Detect which cell encompasses the target text, then output its [x, y] center coordinate. 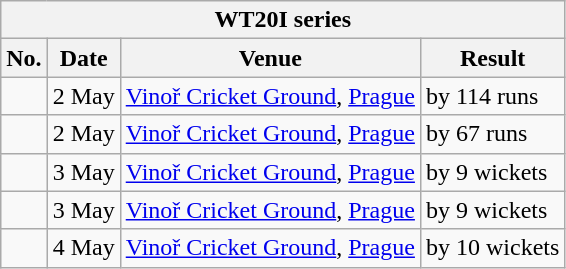
Venue [270, 58]
by 67 runs [492, 134]
by 10 wickets [492, 248]
by 114 runs [492, 96]
Date [84, 58]
No. [24, 58]
WT20I series [283, 20]
Result [492, 58]
4 May [84, 248]
